Provide the [X, Y] coordinate of the cell's center where the given text is located.  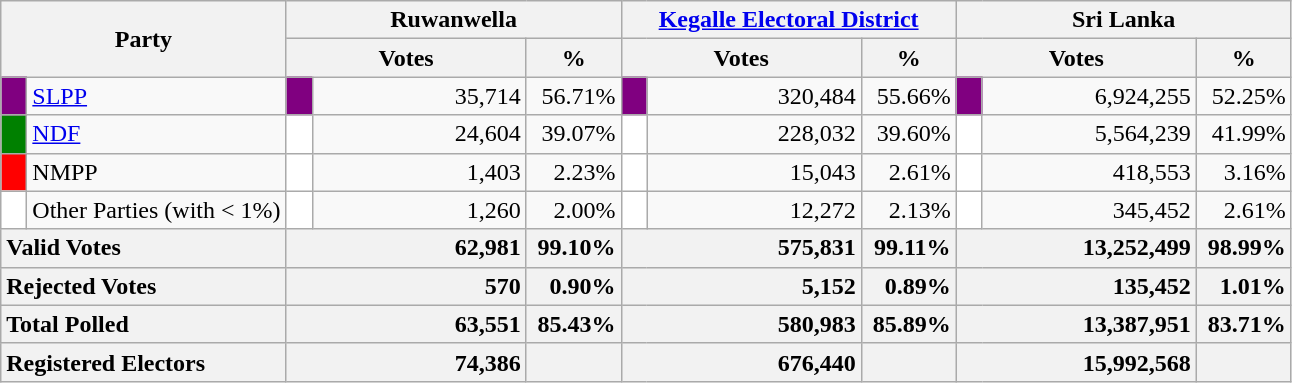
580,983 [741, 324]
0.90% [574, 286]
83.71% [1244, 324]
5,152 [741, 286]
85.89% [908, 324]
Sri Lanka [1124, 20]
2.23% [574, 172]
85.43% [574, 324]
2.13% [908, 210]
Rejected Votes [144, 286]
15,043 [754, 172]
Party [144, 39]
56.71% [574, 96]
6,924,255 [1089, 96]
676,440 [741, 362]
345,452 [1089, 210]
0.89% [908, 286]
Kegalle Electoral District [788, 20]
13,252,499 [1076, 248]
13,387,951 [1076, 324]
Ruwanwella [454, 20]
35,714 [419, 96]
55.66% [908, 96]
320,484 [754, 96]
1,260 [419, 210]
2.00% [574, 210]
12,272 [754, 210]
SLPP [156, 96]
418,553 [1089, 172]
24,604 [419, 134]
1.01% [1244, 286]
15,992,568 [1076, 362]
NDF [156, 134]
99.10% [574, 248]
Other Parties (with < 1%) [156, 210]
3.16% [1244, 172]
Valid Votes [144, 248]
5,564,239 [1089, 134]
41.99% [1244, 134]
63,551 [406, 324]
228,032 [754, 134]
NMPP [156, 172]
39.60% [908, 134]
52.25% [1244, 96]
99.11% [908, 248]
74,386 [406, 362]
98.99% [1244, 248]
39.07% [574, 134]
1,403 [419, 172]
575,831 [741, 248]
570 [406, 286]
62,981 [406, 248]
Total Polled [144, 324]
Registered Electors [144, 362]
135,452 [1076, 286]
